Determine the (X, Y) coordinate at the center of the cell enclosing the given text.  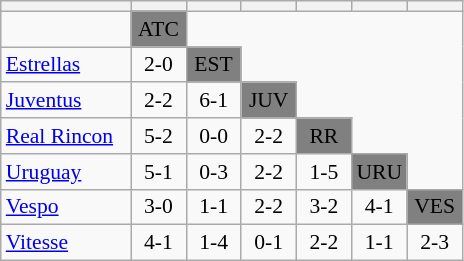
1-5 (324, 172)
Vespo (66, 207)
0-3 (214, 172)
ATC (158, 29)
URU (379, 172)
6-1 (214, 101)
3-2 (324, 207)
Vitesse (66, 243)
Uruguay (66, 172)
3-0 (158, 207)
EST (214, 65)
Real Rincon (66, 136)
0-0 (214, 136)
VES (434, 207)
5-1 (158, 172)
5-2 (158, 136)
JUV (268, 101)
0-1 (268, 243)
2-0 (158, 65)
Estrellas (66, 65)
2-3 (434, 243)
Juventus (66, 101)
1-4 (214, 243)
RR (324, 136)
